Return [x, y] of the center of cell containing provided text 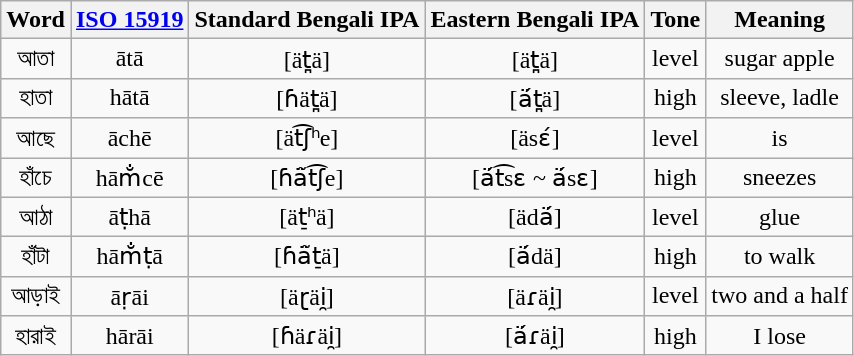
Meaning [780, 20]
Standard Bengali IPA [307, 20]
āṛāi [129, 296]
I lose [780, 336]
Eastern Bengali IPA [535, 20]
[äɾäi̯] [535, 296]
আতা [36, 59]
is [780, 138]
আড়াই [36, 296]
[ä́t̪ä] [535, 98]
hātā [129, 98]
হাতা [36, 98]
আঠা [36, 217]
āchē [129, 138]
[ɦäɾäi̯] [307, 336]
[ät͡ʃʰe] [307, 138]
to walk [780, 257]
[ä́t͡sɛ ~ ä́sɛ] [535, 178]
hārāi [129, 336]
sleeve, ladle [780, 98]
ISO 15919 [129, 20]
two and a half [780, 296]
sneezes [780, 178]
হাঁটা [36, 257]
glue [780, 217]
Word [36, 20]
[ät̠ʰä] [307, 217]
Tone [676, 20]
[ɦä̃t͡ʃe] [307, 178]
[äsɛ́] [535, 138]
[ɦät̪ä] [307, 98]
sugar apple [780, 59]
[ɦä̃t̠ä] [307, 257]
āṭhā [129, 217]
[ädä́] [535, 217]
[ä́ɾäi̯] [535, 336]
[ä́dä] [535, 257]
আছে [36, 138]
হারাই [36, 336]
হাঁচে [36, 178]
hām̐ṭā [129, 257]
[äɽäi̯] [307, 296]
hām̐cē [129, 178]
ātā [129, 59]
